Determine the (x, y) coordinate at the center of the cell enclosing the given text.  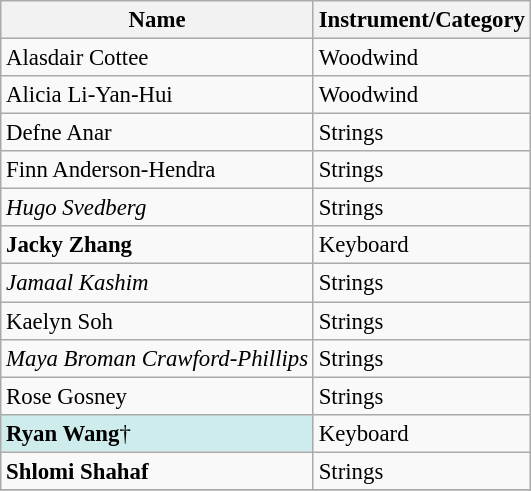
Ryan Wang† (158, 433)
Instrument/Category (422, 20)
Hugo Svedberg (158, 208)
Rose Gosney (158, 396)
Finn Anderson-Hendra (158, 170)
Name (158, 20)
Kaelyn Soh (158, 321)
Alicia Li-Yan-Hui (158, 95)
Alasdair Cottee (158, 58)
Defne Anar (158, 133)
Maya Broman Crawford-Phillips (158, 358)
Jacky Zhang (158, 245)
Jamaal Kashim (158, 283)
Shlomi Shahaf (158, 471)
